For the text-containing cell, return its midpoint in [x, y] coordinate format. 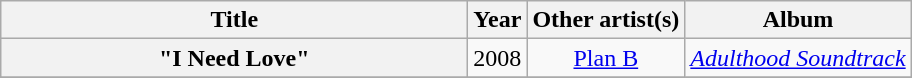
Title [234, 20]
Other artist(s) [606, 20]
"I Need Love" [234, 58]
Adulthood Soundtrack [798, 58]
Album [798, 20]
Year [498, 20]
Plan B [606, 58]
2008 [498, 58]
